Detect which cell encompasses the target text, then output its (x, y) center coordinate. 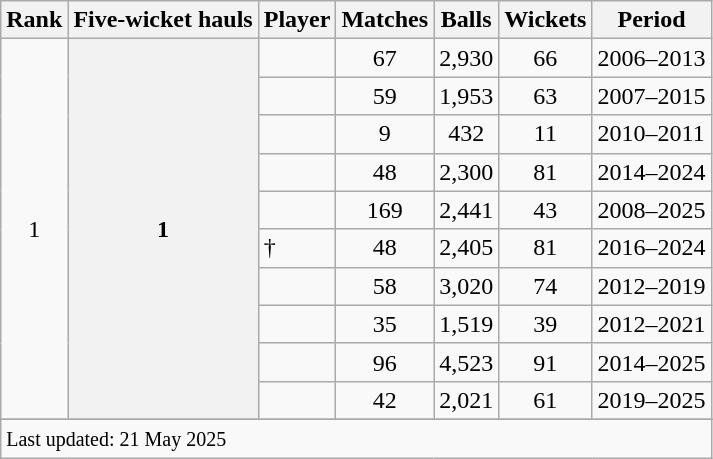
2012–2019 (652, 286)
96 (385, 362)
2010–2011 (652, 134)
63 (546, 96)
2016–2024 (652, 248)
2014–2025 (652, 362)
91 (546, 362)
2,405 (466, 248)
Rank (34, 20)
432 (466, 134)
2,930 (466, 58)
2008–2025 (652, 210)
2006–2013 (652, 58)
Five-wicket hauls (163, 20)
Matches (385, 20)
2,441 (466, 210)
67 (385, 58)
61 (546, 400)
3,020 (466, 286)
58 (385, 286)
74 (546, 286)
Last updated: 21 May 2025 (356, 438)
2012–2021 (652, 324)
2,021 (466, 400)
169 (385, 210)
2007–2015 (652, 96)
59 (385, 96)
9 (385, 134)
4,523 (466, 362)
42 (385, 400)
Player (297, 20)
11 (546, 134)
35 (385, 324)
Wickets (546, 20)
1,519 (466, 324)
66 (546, 58)
43 (546, 210)
† (297, 248)
Period (652, 20)
Balls (466, 20)
2014–2024 (652, 172)
2,300 (466, 172)
2019–2025 (652, 400)
1,953 (466, 96)
39 (546, 324)
